For the text-containing cell, return its midpoint in (x, y) coordinate format. 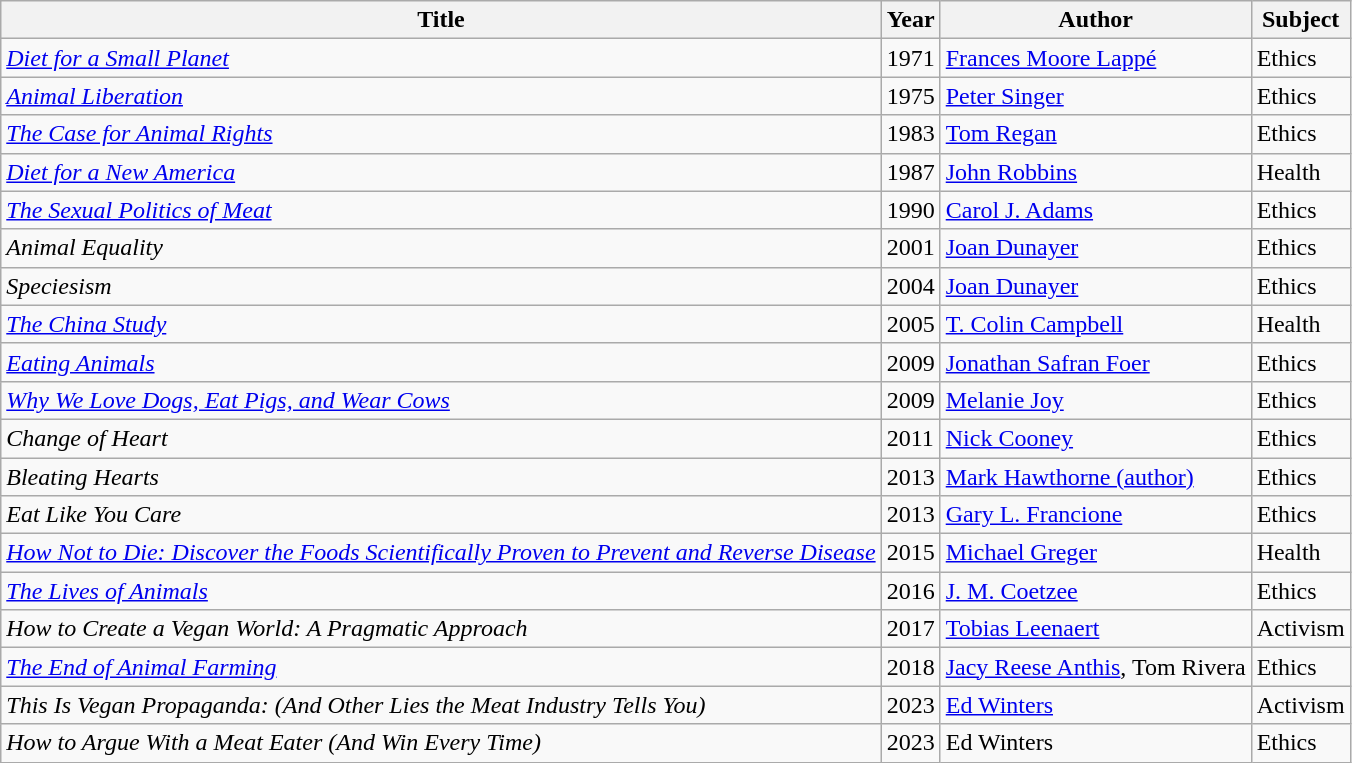
Diet for a Small Planet (441, 58)
1990 (910, 210)
Peter Singer (1096, 96)
Mark Hawthorne (author) (1096, 477)
The China Study (441, 324)
Eat Like You Care (441, 515)
Diet for a New America (441, 172)
Subject (1300, 20)
Frances Moore Lappé (1096, 58)
Why We Love Dogs, Eat Pigs, and Wear Cows (441, 400)
1975 (910, 96)
J. M. Coetzee (1096, 591)
Change of Heart (441, 438)
Author (1096, 20)
The Sexual Politics of Meat (441, 210)
The Case for Animal Rights (441, 134)
Year (910, 20)
1971 (910, 58)
T. Colin Campbell (1096, 324)
Carol J. Adams (1096, 210)
Speciesism (441, 286)
This Is Vegan Propaganda: (And Other Lies the Meat Industry Tells You) (441, 705)
How Not to Die: Discover the Foods Scientifically Proven to Prevent and Reverse Disease (441, 553)
Nick Cooney (1096, 438)
1983 (910, 134)
Melanie Joy (1096, 400)
Bleating Hearts (441, 477)
Michael Greger (1096, 553)
2005 (910, 324)
Eating Animals (441, 362)
2011 (910, 438)
2004 (910, 286)
Gary L. Francione (1096, 515)
2015 (910, 553)
2016 (910, 591)
2018 (910, 667)
1987 (910, 172)
Animal Liberation (441, 96)
John Robbins (1096, 172)
Animal Equality (441, 248)
Jonathan Safran Foer (1096, 362)
Jacy Reese Anthis, Tom Rivera (1096, 667)
2001 (910, 248)
The Lives of Animals (441, 591)
The End of Animal Farming (441, 667)
How to Create a Vegan World: A Pragmatic Approach (441, 629)
Tobias Leenaert (1096, 629)
Title (441, 20)
How to Argue With a Meat Eater (And Win Every Time) (441, 743)
Tom Regan (1096, 134)
2017 (910, 629)
